Return (X, Y) of the center of cell containing provided text 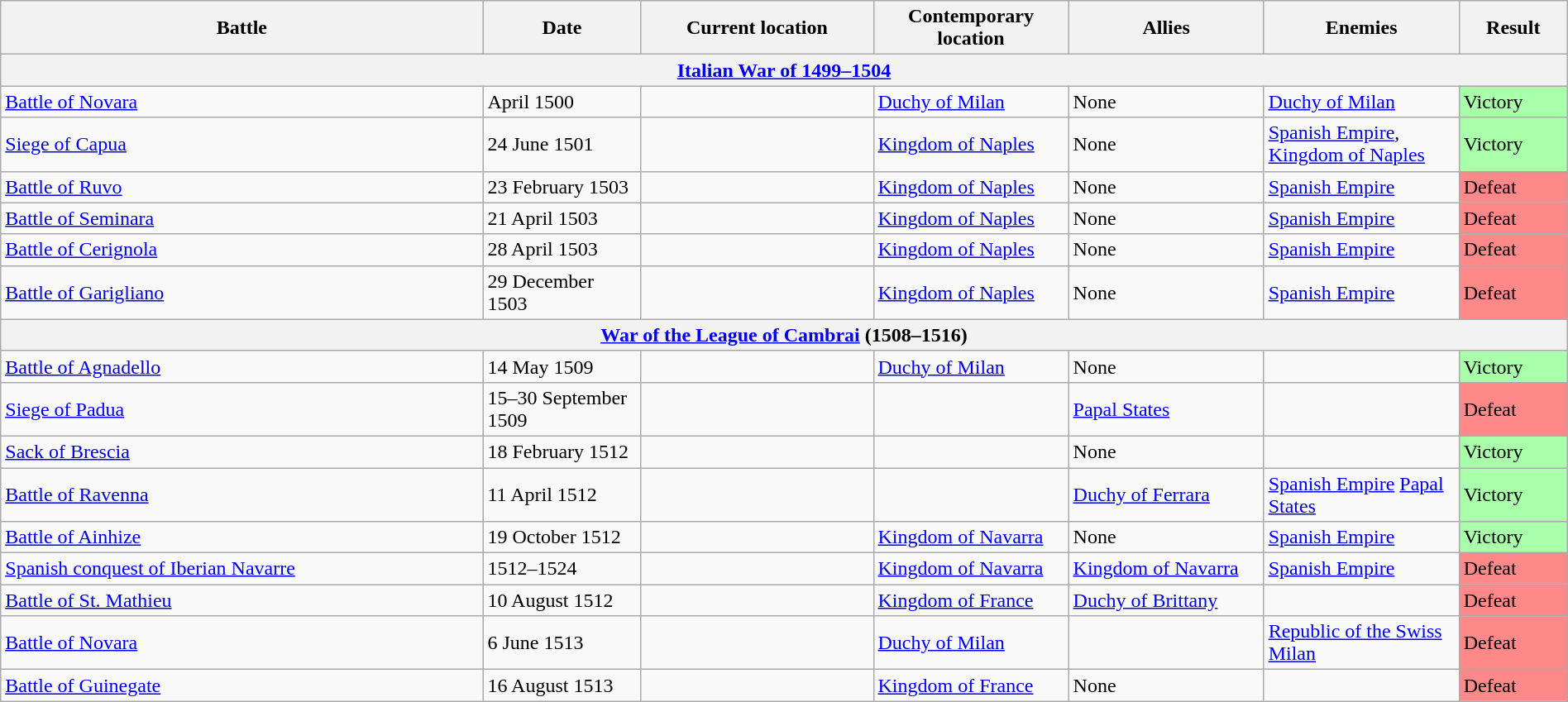
1512–1524 (562, 569)
War of the League of Cambrai (1508–1516) (784, 335)
23 February 1503 (562, 187)
Battle of Agnadello (241, 366)
Allies (1166, 28)
Spanish Empire Papal States (1361, 494)
29 December 1503 (562, 293)
Battle of St. Mathieu (241, 600)
Sack of Brescia (241, 451)
Contemporary location (971, 28)
24 June 1501 (562, 144)
Spanish conquest of Iberian Navarre (241, 569)
Battle of Ruvo (241, 187)
10 August 1512 (562, 600)
Current location (758, 28)
Duchy of Ferrara (1166, 494)
15–30 September 1509 (562, 408)
Enemies (1361, 28)
Italian War of 1499–1504 (784, 70)
Battle of Seminara (241, 218)
Siege of Padua (241, 408)
14 May 1509 (562, 366)
Battle of Cerignola (241, 250)
Spanish Empire, Kingdom of Naples (1361, 144)
16 August 1513 (562, 685)
Siege of Capua (241, 144)
11 April 1512 (562, 494)
Duchy of Brittany (1166, 600)
April 1500 (562, 102)
Battle of Ravenna (241, 494)
Battle of Garigliano (241, 293)
19 October 1512 (562, 537)
Battle of Guinegate (241, 685)
Result (1513, 28)
Papal States (1166, 408)
Republic of the Swiss Milan (1361, 643)
Battle (241, 28)
18 February 1512 (562, 451)
Date (562, 28)
21 April 1503 (562, 218)
Battle of Ainhize (241, 537)
6 June 1513 (562, 643)
28 April 1503 (562, 250)
